Provide the [x, y] coordinate of the cell's center where the given text is located.  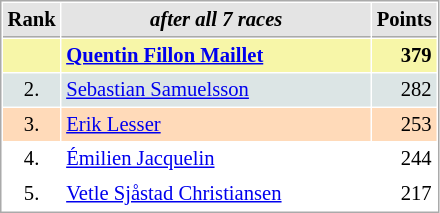
253 [404, 124]
217 [404, 194]
282 [404, 90]
2. [32, 90]
379 [404, 56]
Sebastian Samuelsson [216, 90]
Vetle Sjåstad Christiansen [216, 194]
Points [404, 20]
Rank [32, 20]
Quentin Fillon Maillet [216, 56]
Erik Lesser [216, 124]
5. [32, 194]
244 [404, 158]
after all 7 races [216, 20]
Émilien Jacquelin [216, 158]
3. [32, 124]
4. [32, 158]
